Scan for the cell matching the given text and deliver its (X, Y) coordinate at center. 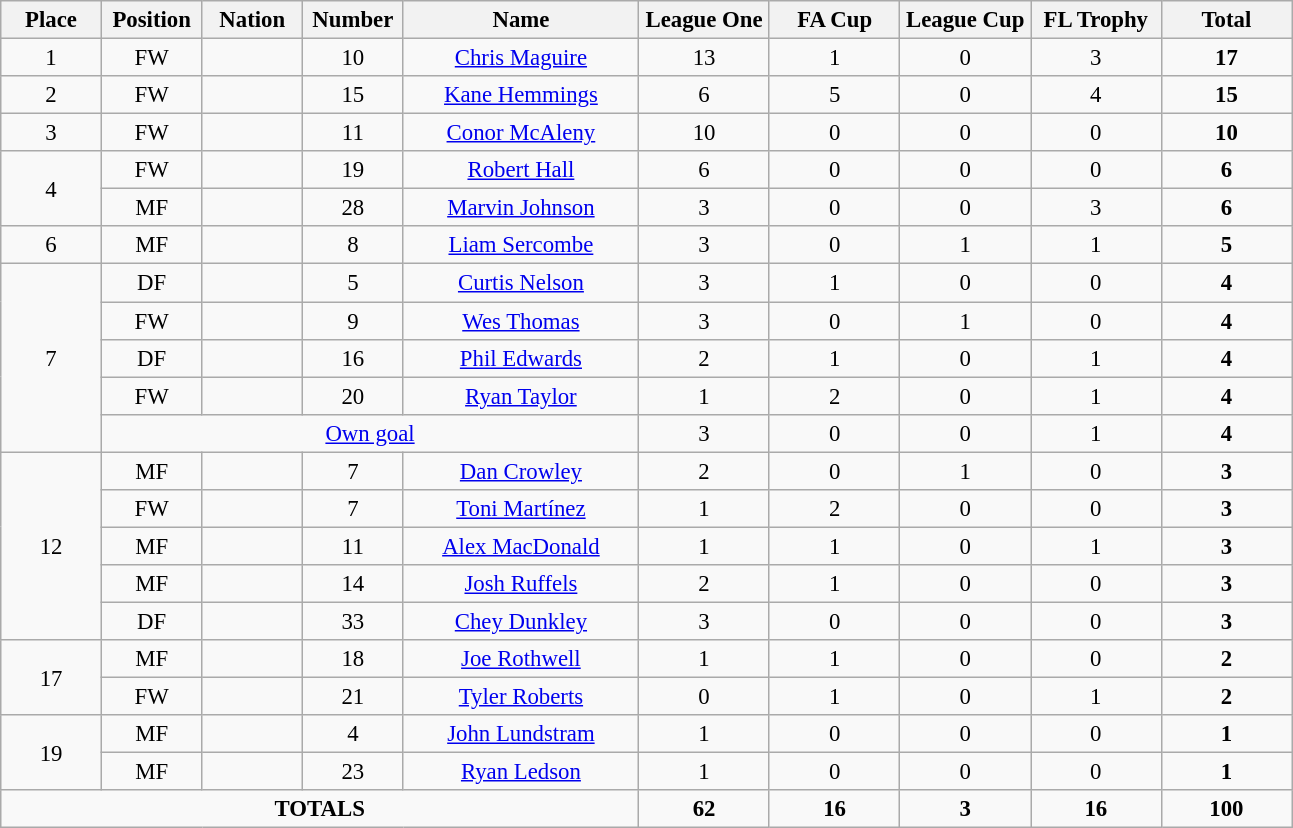
Joe Rothwell (521, 659)
Alex MacDonald (521, 546)
Kane Hemmings (521, 95)
FA Cup (834, 20)
Conor McAleny (521, 133)
Name (521, 20)
TOTALS (320, 809)
Position (152, 20)
Liam Sercombe (521, 245)
Ryan Taylor (521, 396)
Wes Thomas (521, 321)
23 (354, 772)
12 (52, 546)
20 (354, 396)
Josh Ruffels (521, 584)
28 (354, 208)
Marvin Johnson (521, 208)
13 (704, 58)
Total (1226, 20)
Toni Martínez (521, 509)
Dan Crowley (521, 471)
100 (1226, 809)
Own goal (370, 433)
League Cup (966, 20)
18 (354, 659)
62 (704, 809)
Curtis Nelson (521, 283)
Number (354, 20)
8 (354, 245)
Chey Dunkley (521, 621)
Nation (252, 20)
9 (354, 321)
Place (52, 20)
21 (354, 697)
Robert Hall (521, 170)
14 (354, 584)
Phil Edwards (521, 358)
Tyler Roberts (521, 697)
Chris Maguire (521, 58)
League One (704, 20)
Ryan Ledson (521, 772)
33 (354, 621)
John Lundstram (521, 734)
FL Trophy (1096, 20)
